Return [x, y] of the center of cell containing provided text 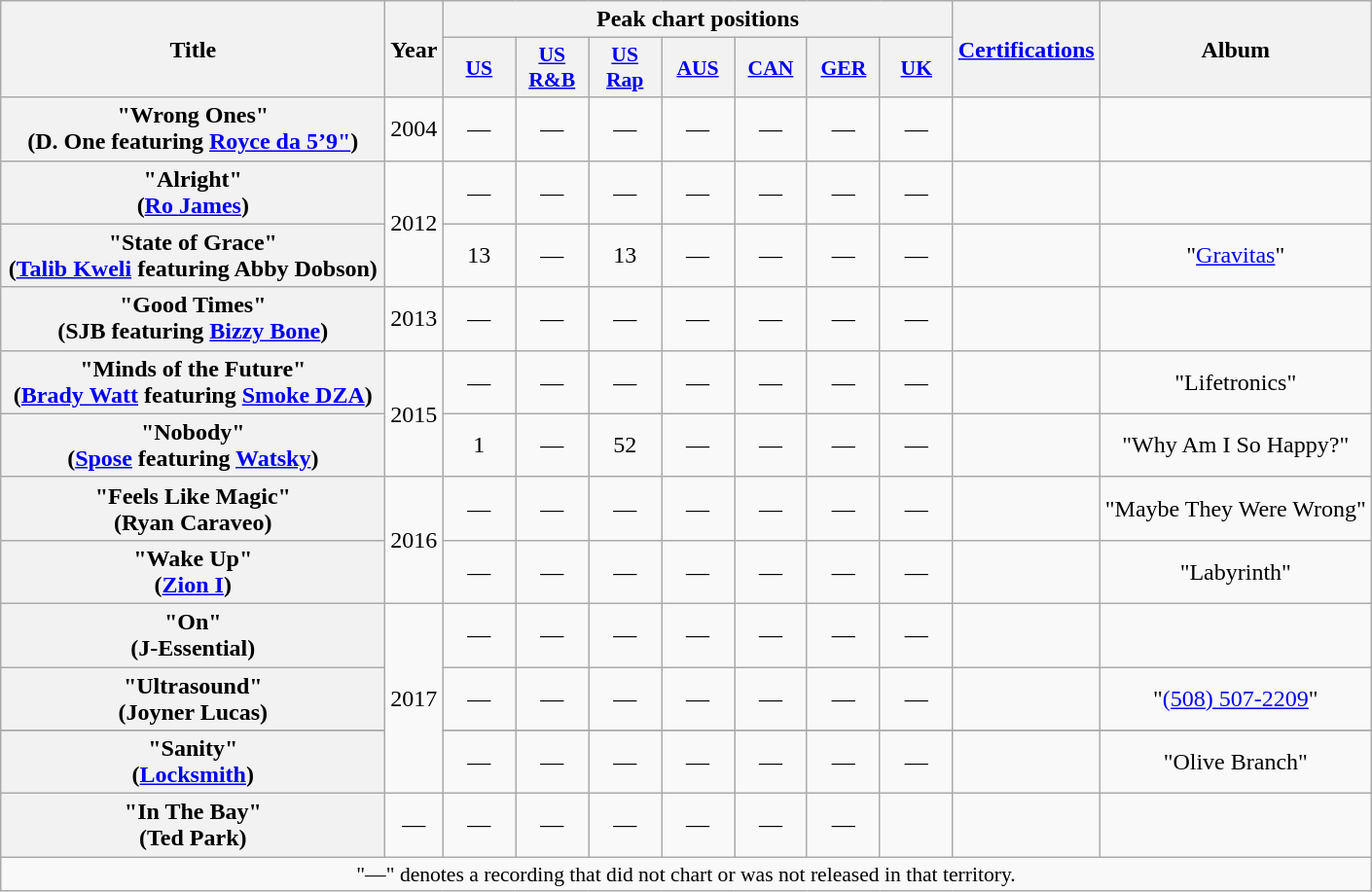
"Lifetronics" [1236, 381]
2012 [415, 224]
2017 [415, 698]
2013 [415, 319]
52 [625, 446]
1 [479, 446]
"In The Bay"(Ted Park) [193, 825]
Year [415, 49]
2016 [415, 540]
"Wrong Ones"(D. One featuring Royce da 5’9") [193, 128]
"Why Am I So Happy?" [1236, 446]
US [479, 68]
USR&B [553, 68]
"Ultrasound"(Joyner Lucas) [193, 698]
"Labyrinth" [1236, 572]
"Sanity"(Locksmith) [193, 763]
"Olive Branch" [1236, 763]
"Wake Up"(Zion I) [193, 572]
CAN [771, 68]
Certifications [1026, 49]
AUS [699, 68]
"Feels Like Magic"(Ryan Caraveo) [193, 508]
"Maybe They Were Wrong" [1236, 508]
2004 [415, 128]
Album [1236, 49]
GER [843, 68]
"State of Grace"(Talib Kweli featuring Abby Dobson) [193, 255]
"On"(J-Essential) [193, 634]
"Gravitas" [1236, 255]
"Good Times"(SJB featuring Bizzy Bone) [193, 319]
Peak chart positions [698, 19]
2015 [415, 413]
"(508) 507-2209" [1236, 698]
"Minds of the Future"(Brady Watt featuring Smoke DZA) [193, 381]
UK [917, 68]
"Nobody"(Spose featuring Watsky) [193, 446]
"—" denotes a recording that did not chart or was not released in that territory. [687, 874]
"Alright"(Ro James) [193, 193]
Title [193, 49]
USRap [625, 68]
